Find where the given text appears and provide that cell's center as [X, Y] coordinate. 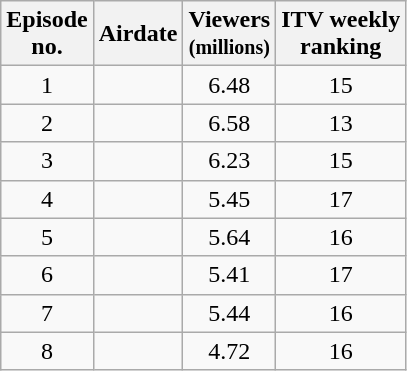
5.41 [230, 275]
6.48 [230, 85]
7 [47, 313]
6.23 [230, 161]
ITV weeklyranking [341, 34]
5.45 [230, 199]
4 [47, 199]
5.44 [230, 313]
Viewers(millions) [230, 34]
3 [47, 161]
1 [47, 85]
6 [47, 275]
Episodeno. [47, 34]
8 [47, 351]
5 [47, 237]
Airdate [138, 34]
5.64 [230, 237]
4.72 [230, 351]
13 [341, 123]
6.58 [230, 123]
2 [47, 123]
